Output the [x, y] coordinate of the center of the cell containing the given text.  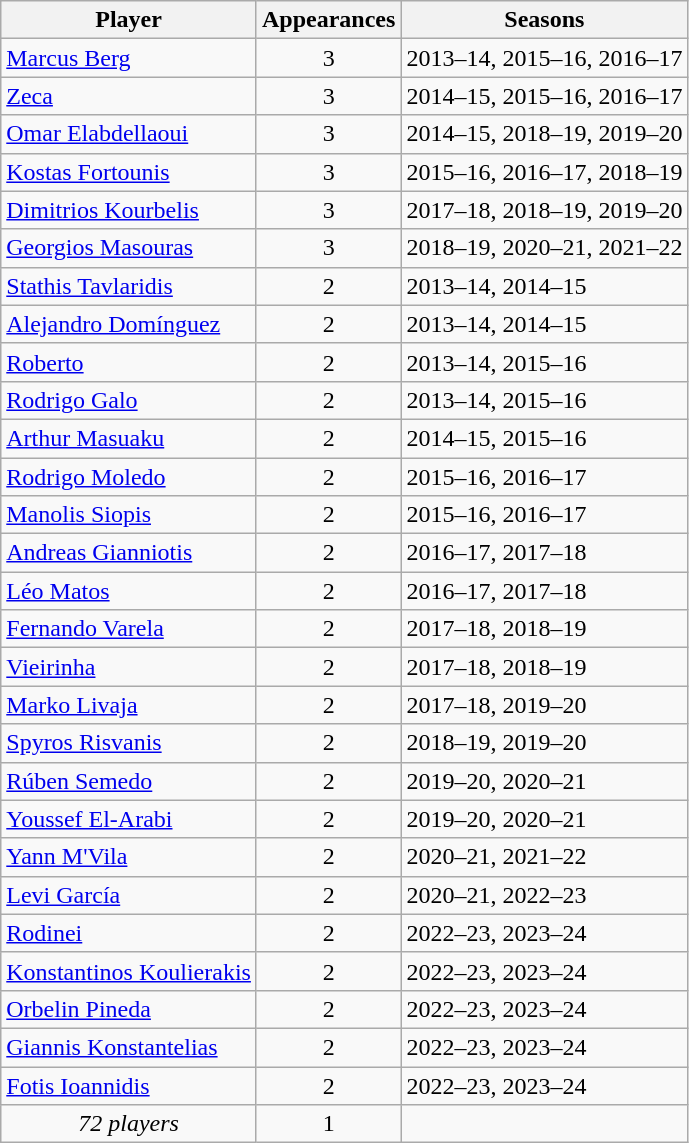
Spyros Risvanis [129, 743]
72 players [129, 1124]
1 [328, 1124]
Giannis Konstantelias [129, 1047]
2014–15, 2018–19, 2019–20 [544, 134]
Rúben Semedo [129, 781]
Omar Elabdellaoui [129, 134]
2020–21, 2021–22 [544, 857]
Marko Livaja [129, 705]
Alejandro Domínguez [129, 324]
Zeca [129, 96]
2020–21, 2022–23 [544, 895]
Fernando Varela [129, 629]
Rodinei [129, 933]
2013–14, 2015–16, 2016–17 [544, 58]
Orbelin Pineda [129, 1009]
2014–15, 2015–16 [544, 438]
Léo Matos [129, 591]
Fotis Ioannidis [129, 1085]
Rodrigo Moledo [129, 477]
Yann M'Vila [129, 857]
2015–16, 2016–17, 2018–19 [544, 172]
2017–18, 2018–19, 2019–20 [544, 210]
Georgios Masouras [129, 248]
Stathis Tavlaridis [129, 286]
Arthur Masuaku [129, 438]
2017–18, 2019–20 [544, 705]
Appearances [328, 20]
Levi García [129, 895]
Kostas Fortounis [129, 172]
Seasons [544, 20]
2018–19, 2019–20 [544, 743]
Manolis Siopis [129, 515]
Roberto [129, 362]
2018–19, 2020–21, 2021–22 [544, 248]
Dimitrios Kourbelis [129, 210]
Andreas Gianniotis [129, 553]
Vieirinha [129, 667]
Marcus Berg [129, 58]
Konstantinos Koulierakis [129, 971]
Rodrigo Galo [129, 400]
2014–15, 2015–16, 2016–17 [544, 96]
Player [129, 20]
Youssef El-Arabi [129, 819]
